Capture the cell that displays the provided text and extract its (X, Y) central coordinate. 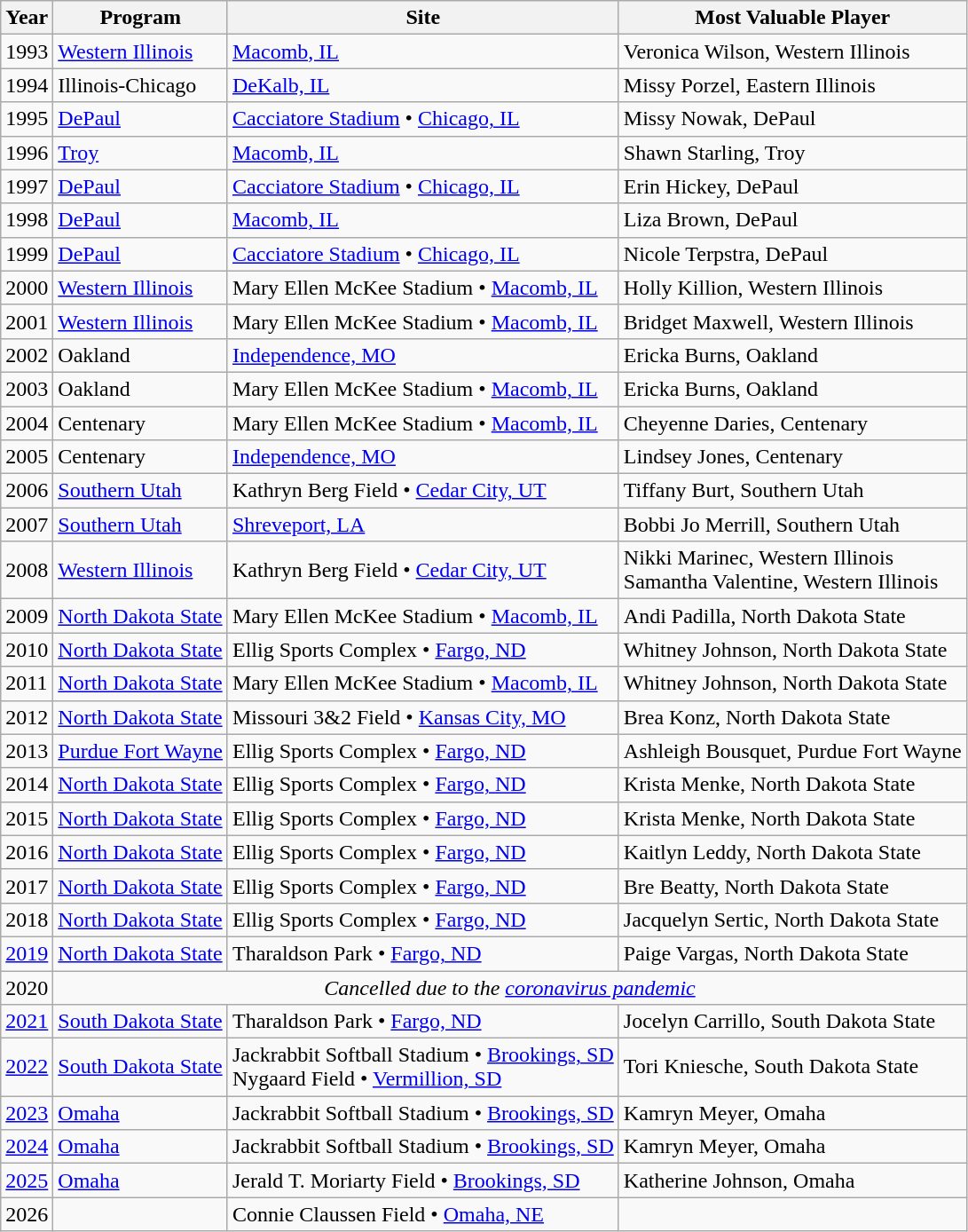
Troy (140, 153)
Jackrabbit Softball Stadium • Brookings, SDNygaard Field • Vermillion, SD (422, 1067)
Year (27, 18)
Lindsey Jones, Centenary (792, 457)
Most Valuable Player (792, 18)
Cheyenne Daries, Centenary (792, 423)
2025 (27, 1181)
2020 (27, 988)
Connie Claussen Field • Omaha, NE (422, 1214)
2007 (27, 525)
1993 (27, 51)
Jerald T. Moriarty Field • Brookings, SD (422, 1181)
Bobbi Jo Merrill, Southern Utah (792, 525)
2024 (27, 1147)
Andi Padilla, North Dakota State (792, 616)
2001 (27, 321)
1994 (27, 85)
2000 (27, 288)
2026 (27, 1214)
Kaitlyn Leddy, North Dakota State (792, 852)
Jocelyn Carrillo, South Dakota State (792, 1022)
2010 (27, 650)
Liza Brown, DePaul (792, 220)
Program (140, 18)
2011 (27, 683)
Veronica Wilson, Western Illinois (792, 51)
2008 (27, 570)
Erin Hickey, DePaul (792, 186)
Brea Konz, North Dakota State (792, 717)
1995 (27, 119)
2015 (27, 818)
Bre Beatty, North Dakota State (792, 886)
Illinois-Chicago (140, 85)
2002 (27, 355)
2003 (27, 389)
2019 (27, 953)
2012 (27, 717)
Katherine Johnson, Omaha (792, 1181)
1996 (27, 153)
1998 (27, 220)
Nikki Marinec, Western IllinoisSamantha Valentine, Western Illinois (792, 570)
2013 (27, 751)
2005 (27, 457)
2017 (27, 886)
Shreveport, LA (422, 525)
2021 (27, 1022)
2014 (27, 785)
Holly Killion, Western Illinois (792, 288)
Tiffany Burt, Southern Utah (792, 491)
Cancelled due to the coronavirus pandemic (509, 988)
DeKalb, IL (422, 85)
1999 (27, 254)
Nicole Terpstra, DePaul (792, 254)
Purdue Fort Wayne (140, 751)
Jacquelyn Sertic, North Dakota State (792, 920)
1997 (27, 186)
2004 (27, 423)
2009 (27, 616)
Site (422, 18)
Paige Vargas, North Dakota State (792, 953)
Ashleigh Bousquet, Purdue Fort Wayne (792, 751)
Tori Kniesche, South Dakota State (792, 1067)
2023 (27, 1113)
Bridget Maxwell, Western Illinois (792, 321)
2006 (27, 491)
2022 (27, 1067)
Missouri 3&2 Field • Kansas City, MO (422, 717)
2018 (27, 920)
2016 (27, 852)
Shawn Starling, Troy (792, 153)
Missy Porzel, Eastern Illinois (792, 85)
Missy Nowak, DePaul (792, 119)
